Find where the given text appears and provide that cell's center as (x, y) coordinate. 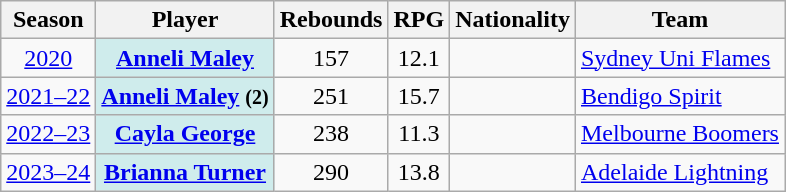
2021–22 (48, 96)
2023–24 (48, 172)
251 (331, 96)
RPG (419, 20)
11.3 (419, 134)
12.1 (419, 58)
Anneli Maley (185, 58)
Melbourne Boomers (680, 134)
290 (331, 172)
15.7 (419, 96)
13.8 (419, 172)
Cayla George (185, 134)
2022–23 (48, 134)
Nationality (513, 20)
Sydney Uni Flames (680, 58)
Anneli Maley (2) (185, 96)
Season (48, 20)
238 (331, 134)
Team (680, 20)
Player (185, 20)
Rebounds (331, 20)
2020 (48, 58)
157 (331, 58)
Adelaide Lightning (680, 172)
Brianna Turner (185, 172)
Bendigo Spirit (680, 96)
